Return the [X, Y] coordinate for the center point of the cell that contains the specified text.  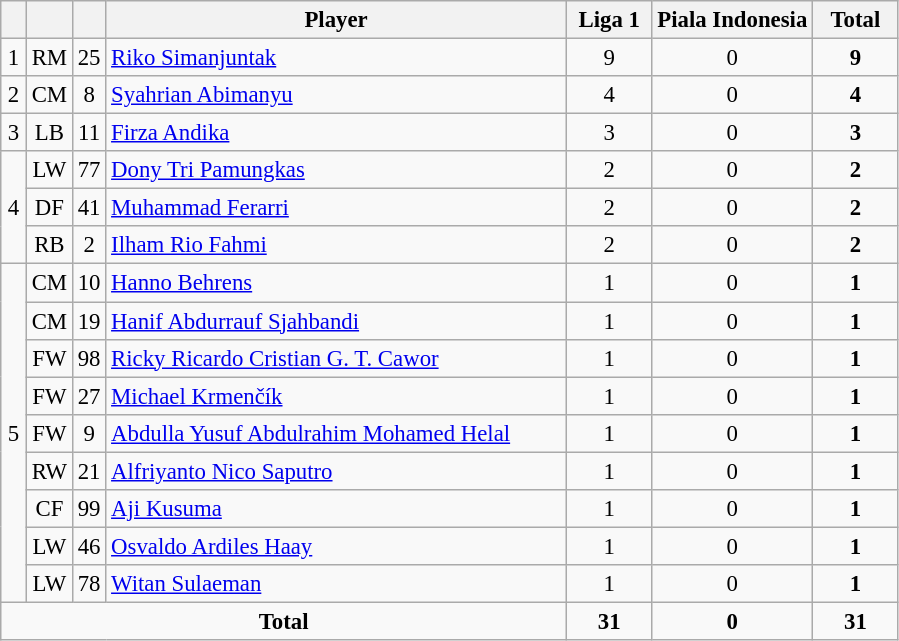
21 [88, 471]
41 [88, 208]
Aji Kusuma [336, 509]
LB [49, 133]
11 [88, 133]
Alfriyanto Nico Saputro [336, 471]
Hanif Abdurrauf Sjahbandi [336, 321]
98 [88, 358]
Player [336, 20]
Firza Andika [336, 133]
Riko Simanjuntak [336, 58]
77 [88, 170]
Syahrian Abimanyu [336, 95]
10 [88, 283]
Liga 1 [609, 20]
5 [14, 433]
RB [49, 245]
46 [88, 546]
Abdulla Yusuf Abdulrahim Mohamed Helal [336, 433]
Witan Sulaeman [336, 584]
Ilham Rio Fahmi [336, 245]
Muhammad Ferarri [336, 208]
8 [88, 95]
RM [49, 58]
Piala Indonesia [732, 20]
RW [49, 471]
19 [88, 321]
CF [49, 509]
Michael Krmenčík [336, 396]
Hanno Behrens [336, 283]
Ricky Ricardo Cristian G. T. Cawor [336, 358]
25 [88, 58]
Dony Tri Pamungkas [336, 170]
27 [88, 396]
99 [88, 509]
DF [49, 208]
Osvaldo Ardiles Haay [336, 546]
78 [88, 584]
